Extract the [X, Y] coordinate from the center of the cell holding the provided text.  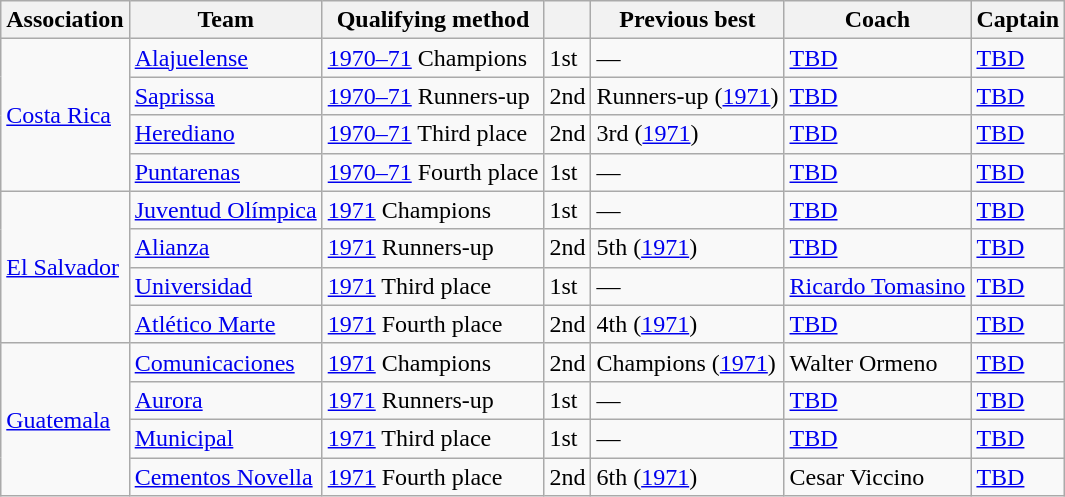
4th (1971) [688, 324]
Herediano [226, 134]
Champions (1971) [688, 362]
Previous best [688, 20]
Alajuelense [226, 58]
Municipal [226, 438]
5th (1971) [688, 248]
1970–71 Fourth place [433, 172]
Qualifying method [433, 20]
Team [226, 20]
Guatemala [65, 419]
1970–71 Runners-up [433, 96]
1970–71 Champions [433, 58]
Alianza [226, 248]
Puntarenas [226, 172]
3rd (1971) [688, 134]
Association [65, 20]
El Salvador [65, 267]
Cesar Viccino [878, 477]
Aurora [226, 400]
Coach [878, 20]
Cementos Novella [226, 477]
Ricardo Tomasino [878, 286]
Universidad [226, 286]
Runners-up (1971) [688, 96]
Comunicaciones [226, 362]
Captain [1018, 20]
Walter Ormeno [878, 362]
1970–71 Third place [433, 134]
Juventud Olímpica [226, 210]
Costa Rica [65, 115]
Saprissa [226, 96]
Atlético Marte [226, 324]
6th (1971) [688, 477]
